Return the (X, Y) coordinate for the center point of the cell that contains the specified text.  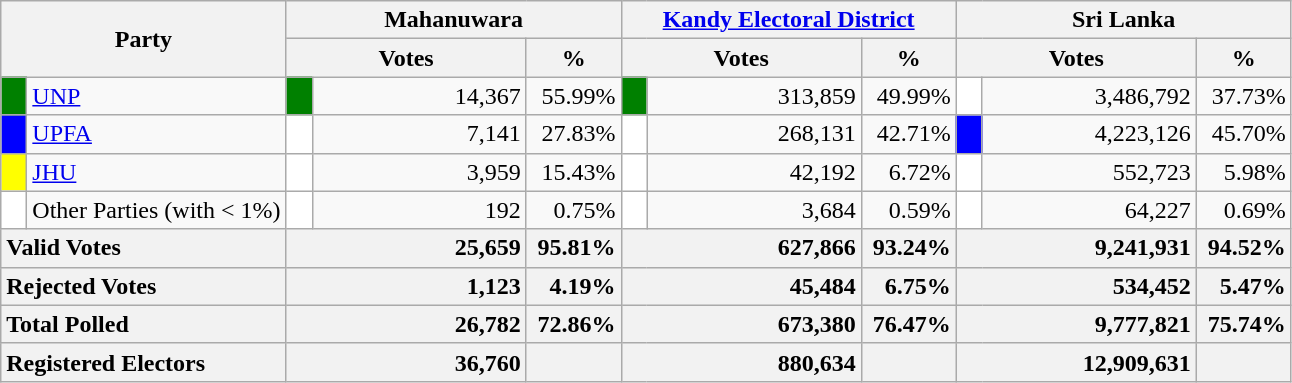
3,959 (419, 172)
268,131 (754, 134)
JHU (156, 172)
12,909,631 (1076, 362)
552,723 (1089, 172)
Mahanuwara (454, 20)
75.74% (1244, 324)
192 (419, 210)
5.98% (1244, 172)
313,859 (754, 96)
15.43% (574, 172)
26,782 (406, 324)
Other Parties (with < 1%) (156, 210)
25,659 (406, 248)
45.70% (1244, 134)
36,760 (406, 362)
534,452 (1076, 286)
Total Polled (144, 324)
3,486,792 (1089, 96)
Party (144, 39)
Valid Votes (144, 248)
UPFA (156, 134)
4.19% (574, 286)
42.71% (908, 134)
880,634 (741, 362)
14,367 (419, 96)
Rejected Votes (144, 286)
64,227 (1089, 210)
Kandy Electoral District (788, 20)
0.69% (1244, 210)
UNP (156, 96)
72.86% (574, 324)
Sri Lanka (1124, 20)
4,223,126 (1089, 134)
42,192 (754, 172)
3,684 (754, 210)
6.75% (908, 286)
27.83% (574, 134)
95.81% (574, 248)
37.73% (1244, 96)
9,777,821 (1076, 324)
1,123 (406, 286)
5.47% (1244, 286)
93.24% (908, 248)
0.59% (908, 210)
0.75% (574, 210)
45,484 (741, 286)
49.99% (908, 96)
627,866 (741, 248)
9,241,931 (1076, 248)
7,141 (419, 134)
94.52% (1244, 248)
55.99% (574, 96)
Registered Electors (144, 362)
673,380 (741, 324)
6.72% (908, 172)
76.47% (908, 324)
